Find where the given text appears and provide that cell's center as [x, y] coordinate. 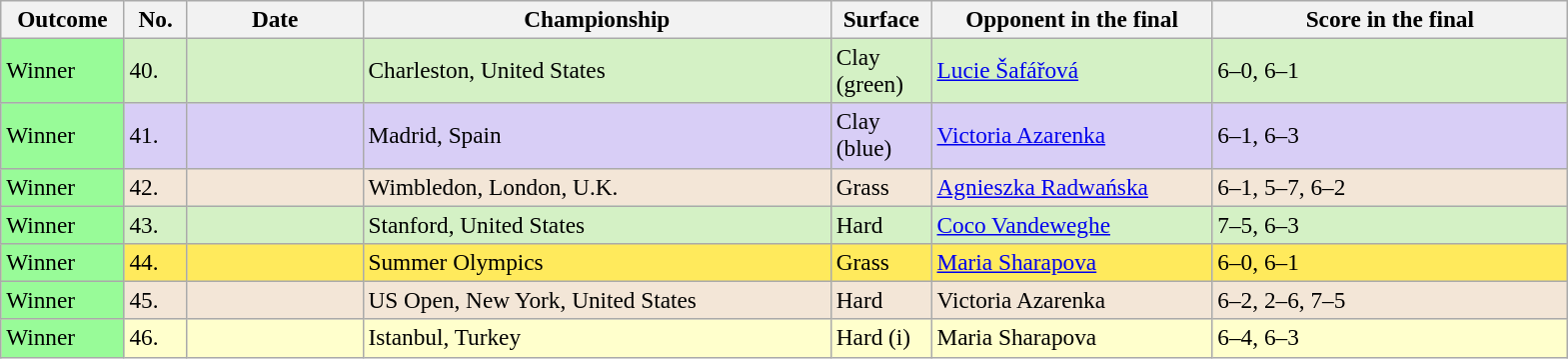
40. [156, 70]
6–2, 2–6, 7–5 [1390, 300]
Opponent in the final [1071, 19]
Agnieszka Radwańska [1071, 187]
Clay (green) [881, 70]
7–5, 6–3 [1390, 224]
US Open, New York, United States [597, 300]
No. [156, 19]
Charleston, United States [597, 70]
42. [156, 187]
Madrid, Spain [597, 136]
Summer Olympics [597, 262]
44. [156, 262]
6–4, 6–3 [1390, 338]
Championship [597, 19]
Clay (blue) [881, 136]
46. [156, 338]
41. [156, 136]
43. [156, 224]
Outcome [62, 19]
Date [275, 19]
Score in the final [1390, 19]
Surface [881, 19]
6–1, 6–3 [1390, 136]
Lucie Šafářová [1071, 70]
Istanbul, Turkey [597, 338]
Coco Vandeweghe [1071, 224]
Wimbledon, London, U.K. [597, 187]
45. [156, 300]
Hard (i) [881, 338]
6–1, 5–7, 6–2 [1390, 187]
Stanford, United States [597, 224]
